Output the [x, y] coordinate of the center of the cell containing the given text.  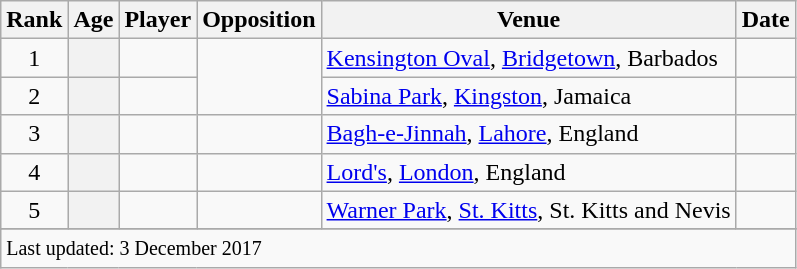
Bagh-e-Jinnah, Lahore, England [528, 134]
4 [34, 172]
2 [34, 96]
Warner Park, St. Kitts, St. Kitts and Nevis [528, 210]
Age [94, 20]
Opposition [259, 20]
Last updated: 3 December 2017 [398, 248]
Lord's, London, England [528, 172]
Player [158, 20]
Venue [528, 20]
5 [34, 210]
Kensington Oval, Bridgetown, Barbados [528, 58]
Sabina Park, Kingston, Jamaica [528, 96]
Date [766, 20]
Rank [34, 20]
3 [34, 134]
1 [34, 58]
